Pinpoint the cell where the given text exists, returning its [X, Y] midpoint coordinate. 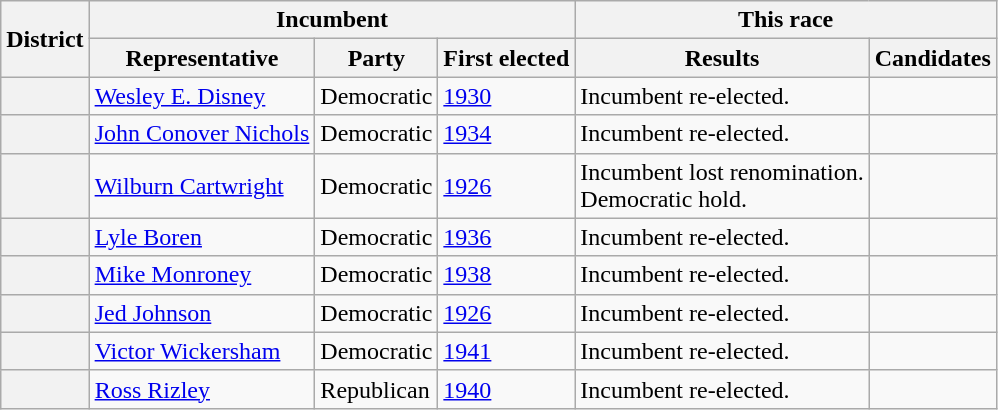
Results [722, 58]
1940 [506, 389]
1930 [506, 96]
This race [786, 20]
John Conover Nichols [202, 134]
1936 [506, 237]
1934 [506, 134]
Victor Wickersham [202, 351]
Representative [202, 58]
District [45, 39]
Ross Rizley [202, 389]
Jed Johnson [202, 313]
Republican [376, 389]
First elected [506, 58]
Lyle Boren [202, 237]
Wesley E. Disney [202, 96]
1938 [506, 275]
Mike Monroney [202, 275]
Incumbent lost renomination.Democratic hold. [722, 186]
Wilburn Cartwright [202, 186]
Party [376, 58]
Candidates [932, 58]
Incumbent [332, 20]
1941 [506, 351]
